Find where the given text appears and provide that cell's center as (x, y) coordinate. 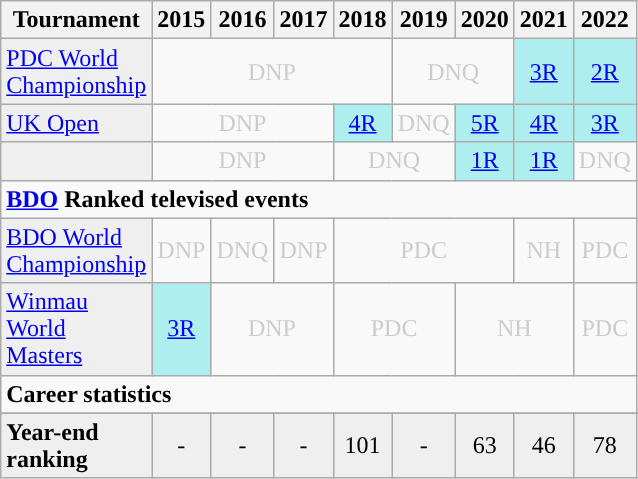
2017 (304, 20)
Winmau World Masters (76, 329)
UK Open (76, 123)
63 (484, 446)
101 (362, 446)
2022 (604, 20)
2015 (182, 20)
Career statistics (319, 394)
BDO World Championship (76, 250)
2016 (242, 20)
5R (484, 123)
2020 (484, 20)
78 (604, 446)
Tournament (76, 20)
Year-end ranking (76, 446)
PDC World Championship (76, 72)
2021 (544, 20)
2019 (424, 20)
2018 (362, 20)
2R (604, 72)
BDO Ranked televised events (319, 199)
46 (544, 446)
